Scan for the cell matching the given text and deliver its (X, Y) coordinate at center. 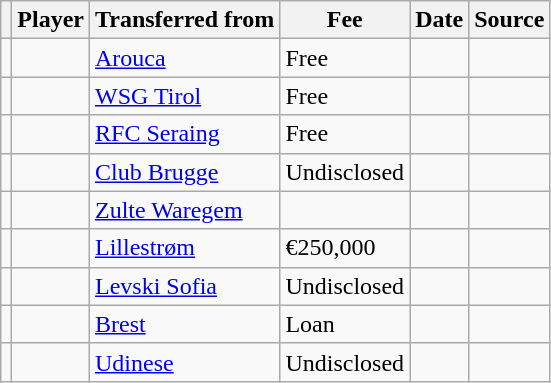
Lillestrøm (185, 248)
Udinese (185, 362)
Brest (185, 324)
WSG Tirol (185, 96)
Source (510, 20)
Club Brugge (185, 172)
RFC Seraing (185, 134)
Transferred from (185, 20)
Player (51, 20)
Levski Sofia (185, 286)
Arouca (185, 58)
€250,000 (345, 248)
Date (440, 20)
Fee (345, 20)
Zulte Waregem (185, 210)
Loan (345, 324)
